Search for the cell housing the specified text and yield its [X, Y] center coordinate. 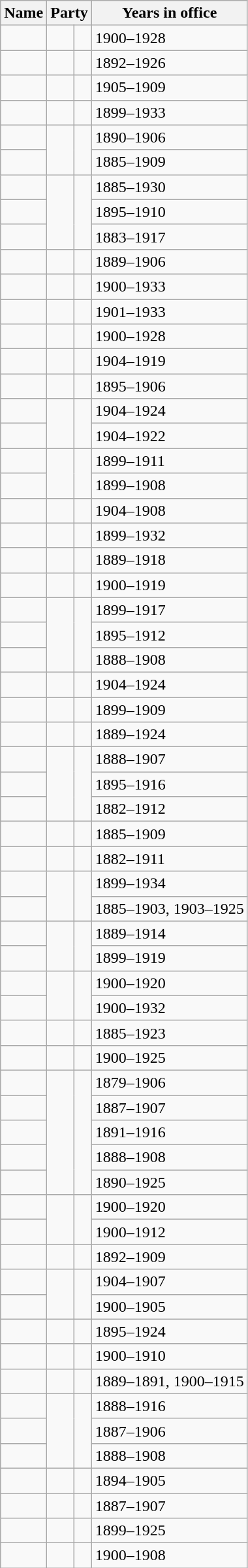
Party [69, 13]
1890–1925 [170, 1182]
1900–1905 [170, 1307]
1887–1906 [170, 1431]
1895–1910 [170, 212]
1900–1910 [170, 1356]
1892–1909 [170, 1257]
1899–1919 [170, 958]
1889–1924 [170, 735]
1900–1932 [170, 1008]
1904–1907 [170, 1282]
1888–1907 [170, 759]
1904–1908 [170, 510]
1899–1909 [170, 709]
1900–1912 [170, 1232]
1905–1909 [170, 88]
1890–1906 [170, 137]
1904–1919 [170, 361]
1885–1923 [170, 1033]
1891–1916 [170, 1133]
1888–1916 [170, 1406]
1899–1917 [170, 610]
1899–1932 [170, 535]
1883–1917 [170, 237]
1882–1911 [170, 859]
1885–1930 [170, 187]
1899–1925 [170, 1531]
1900–1919 [170, 585]
Years in office [170, 13]
1899–1934 [170, 884]
1895–1906 [170, 386]
1899–1911 [170, 461]
1895–1916 [170, 784]
1879–1906 [170, 1082]
1900–1925 [170, 1058]
1889–1914 [170, 933]
1889–1906 [170, 261]
Name [23, 13]
1889–1891, 1900–1915 [170, 1381]
1899–1933 [170, 112]
1901–1933 [170, 312]
1892–1926 [170, 63]
1904–1922 [170, 436]
1900–1908 [170, 1556]
1885–1903, 1903–1925 [170, 909]
1889–1918 [170, 560]
1900–1933 [170, 286]
1899–1908 [170, 486]
1882–1912 [170, 809]
1895–1912 [170, 635]
1895–1924 [170, 1331]
1894–1905 [170, 1480]
